Scan for the cell matching the given text and deliver its (X, Y) coordinate at center. 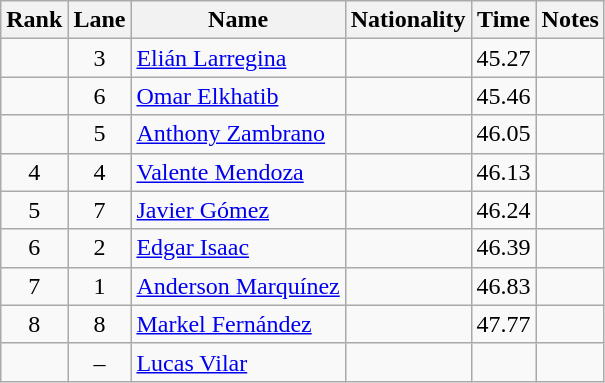
Name (238, 20)
46.24 (504, 210)
Edgar Isaac (238, 248)
Omar Elkhatib (238, 96)
2 (100, 248)
46.83 (504, 286)
Nationality (408, 20)
Rank (34, 20)
Notes (570, 20)
45.46 (504, 96)
1 (100, 286)
46.39 (504, 248)
3 (100, 58)
Elián Larregina (238, 58)
46.13 (504, 172)
Lucas Vilar (238, 362)
Anderson Marquínez (238, 286)
Time (504, 20)
45.27 (504, 58)
Markel Fernández (238, 324)
Javier Gómez (238, 210)
– (100, 362)
Valente Mendoza (238, 172)
46.05 (504, 134)
Lane (100, 20)
Anthony Zambrano (238, 134)
47.77 (504, 324)
